From the cell containing the given text, extract its center point as [x, y] coordinate. 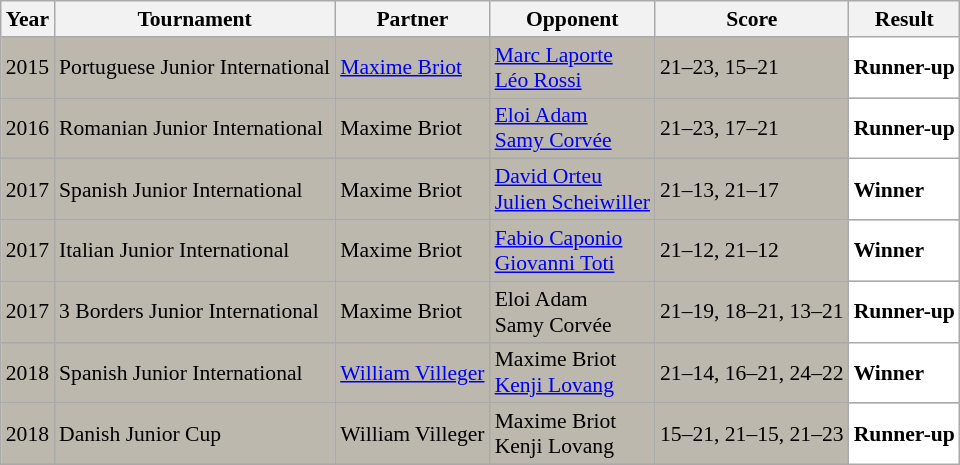
Score [752, 19]
Opponent [572, 19]
2016 [28, 128]
21–23, 15–21 [752, 68]
Fabio Caponio Giovanni Toti [572, 250]
Marc Laporte Léo Rossi [572, 68]
Portuguese Junior International [194, 68]
3 Borders Junior International [194, 312]
15–21, 21–15, 21–23 [752, 434]
Romanian Junior International [194, 128]
21–12, 21–12 [752, 250]
21–14, 16–21, 24–22 [752, 372]
Year [28, 19]
21–19, 18–21, 13–21 [752, 312]
21–13, 21–17 [752, 190]
Italian Junior International [194, 250]
Tournament [194, 19]
Danish Junior Cup [194, 434]
David Orteu Julien Scheiwiller [572, 190]
2015 [28, 68]
Result [904, 19]
Partner [412, 19]
21–23, 17–21 [752, 128]
